Return [X, Y] of the center of cell containing provided text 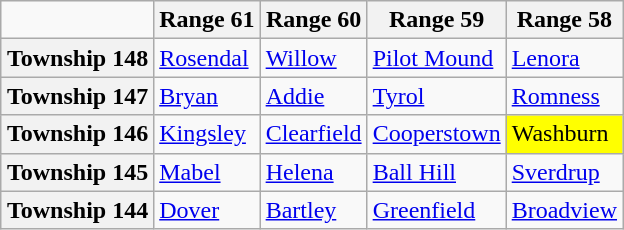
Township 146 [77, 134]
Romness [564, 96]
Range 61 [207, 20]
Mabel [207, 172]
Bartley [314, 210]
Washburn [564, 134]
Ball Hill [436, 172]
Sverdrup [564, 172]
Township 148 [77, 58]
Kingsley [207, 134]
Lenora [564, 58]
Range 59 [436, 20]
Dover [207, 210]
Cooperstown [436, 134]
Range 60 [314, 20]
Range 58 [564, 20]
Township 145 [77, 172]
Township 144 [77, 210]
Rosendal [207, 58]
Addie [314, 96]
Pilot Mound [436, 58]
Willow [314, 58]
Township 147 [77, 96]
Clearfield [314, 134]
Broadview [564, 210]
Bryan [207, 96]
Tyrol [436, 96]
Helena [314, 172]
Greenfield [436, 210]
